From the cell containing the given text, extract its center point as [x, y] coordinate. 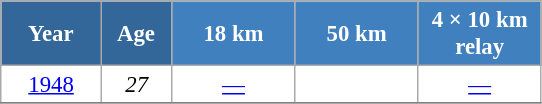
4 × 10 km relay [480, 34]
1948 [52, 85]
27 [136, 85]
50 km [356, 34]
18 km [234, 34]
Year [52, 34]
Age [136, 34]
